Find where the given text appears and provide that cell's center as [X, Y] coordinate. 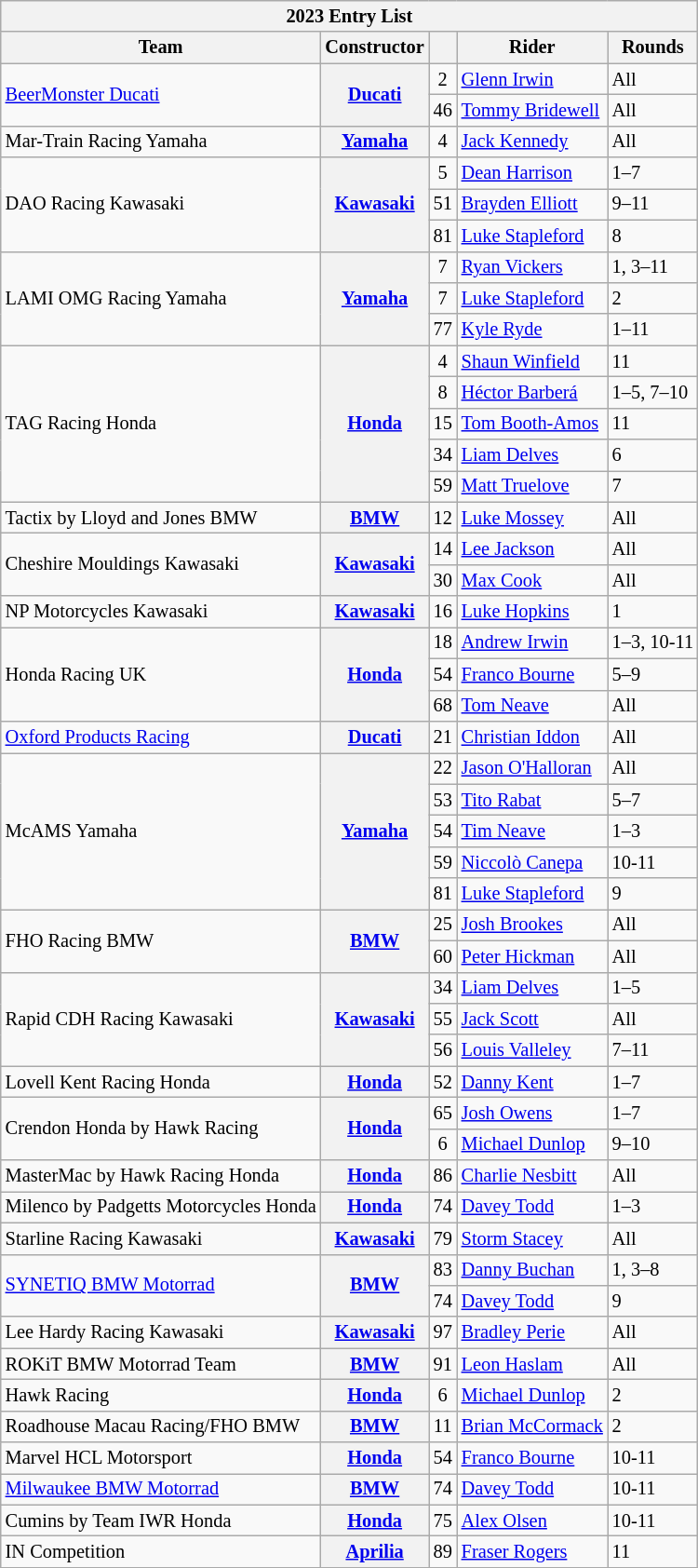
56 [443, 1050]
Milwaukee BMW Motorrad [161, 1489]
79 [443, 1238]
9–10 [653, 1144]
BeerMonster Ducati [161, 95]
Tito Rabat [532, 800]
DAO Racing Kawasaki [161, 205]
IN Competition [161, 1552]
Milenco by Padgetts Motorcycles Honda [161, 1207]
Roadhouse Macau Racing/FHO BMW [161, 1426]
5 [443, 173]
Andrew Irwin [532, 642]
Oxford Products Racing [161, 737]
14 [443, 548]
Jack Scott [532, 1019]
Niccolò Canepa [532, 862]
86 [443, 1176]
15 [443, 424]
Brian McCormack [532, 1426]
65 [443, 1113]
Lee Hardy Racing Kawasaki [161, 1332]
Hawk Racing [161, 1395]
83 [443, 1270]
Starline Racing Kawasaki [161, 1238]
Max Cook [532, 580]
Luke Mossey [532, 518]
Josh Owens [532, 1113]
Danny Buchan [532, 1270]
Constructor [375, 47]
Glenn Irwin [532, 79]
46 [443, 110]
Tom Booth-Amos [532, 424]
30 [443, 580]
Mar-Train Racing Yamaha [161, 142]
25 [443, 925]
Charlie Nesbitt [532, 1176]
22 [443, 768]
Dean Harrison [532, 173]
Alex Olsen [532, 1521]
Ryan Vickers [532, 267]
Team [161, 47]
1–5, 7–10 [653, 392]
1–3, 10-11 [653, 642]
1–5 [653, 988]
Peter Hickman [532, 956]
55 [443, 1019]
Louis Valleley [532, 1050]
Tom Neave [532, 706]
16 [443, 612]
Cheshire Mouldings Kawasaki [161, 564]
Christian Iddon [532, 737]
Honda Racing UK [161, 674]
Marvel HCL Motorsport [161, 1458]
18 [443, 642]
Rounds [653, 47]
Tommy Bridewell [532, 110]
Crendon Honda by Hawk Racing [161, 1129]
Lee Jackson [532, 548]
ROKiT BMW Motorrad Team [161, 1364]
5–7 [653, 800]
68 [443, 706]
NP Motorcycles Kawasaki [161, 612]
12 [443, 518]
7–11 [653, 1050]
Cumins by Team IWR Honda [161, 1521]
Aprilia [375, 1552]
91 [443, 1364]
Danny Kent [532, 1082]
52 [443, 1082]
97 [443, 1332]
Rapid CDH Racing Kawasaki [161, 1019]
1, 3–8 [653, 1270]
Jason O'Halloran [532, 768]
Tactix by Lloyd and Jones BMW [161, 518]
LAMI OMG Racing Yamaha [161, 298]
89 [443, 1552]
Jack Kennedy [532, 142]
FHO Racing BMW [161, 940]
1–11 [653, 330]
Lovell Kent Racing Honda [161, 1082]
MasterMac by Hawk Racing Honda [161, 1176]
1, 3–11 [653, 267]
5–9 [653, 674]
Rider [532, 47]
Fraser Rogers [532, 1552]
Bradley Perie [532, 1332]
21 [443, 737]
53 [443, 800]
Leon Haslam [532, 1364]
1 [653, 612]
Héctor Barberá [532, 392]
TAG Racing Honda [161, 424]
9–11 [653, 204]
Matt Truelove [532, 486]
2023 Entry List [350, 16]
Tim Neave [532, 831]
McAMS Yamaha [161, 831]
60 [443, 956]
51 [443, 204]
Luke Hopkins [532, 612]
Josh Brookes [532, 925]
Brayden Elliott [532, 204]
SYNETIQ BMW Motorrad [161, 1285]
75 [443, 1521]
Kyle Ryde [532, 330]
Storm Stacey [532, 1238]
Shaun Winfield [532, 361]
77 [443, 330]
